Provide the [X, Y] coordinate of the cell's center where the given text is located.  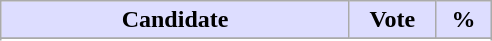
% [463, 20]
Candidate [176, 20]
Vote [392, 20]
